For the text-containing cell, return its midpoint in (x, y) coordinate format. 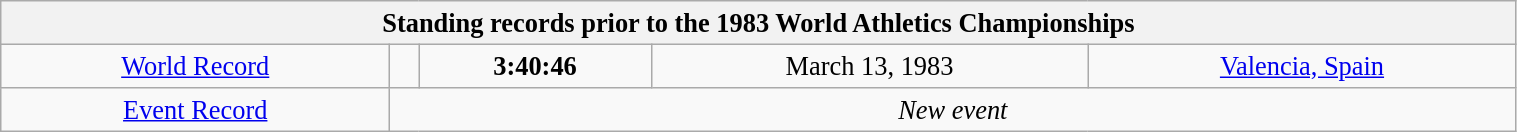
Valencia, Spain (1302, 66)
World Record (196, 66)
Standing records prior to the 1983 World Athletics Championships (758, 22)
March 13, 1983 (870, 66)
3:40:46 (535, 66)
Event Record (196, 109)
New event (953, 109)
